Capture the cell that displays the provided text and extract its (x, y) central coordinate. 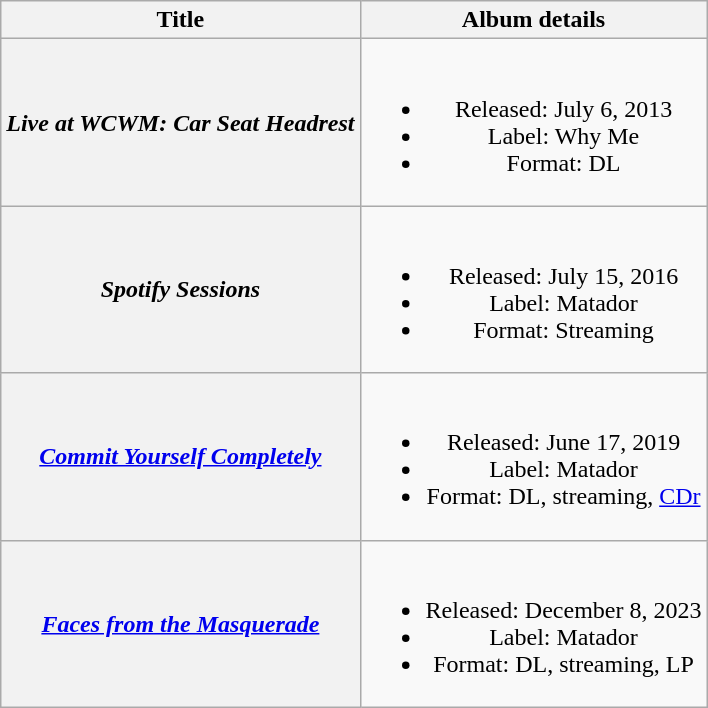
Title (180, 20)
Released: December 8, 2023Label: Matador Format: DL, streaming, LP (534, 624)
Faces from the Masquerade (180, 624)
Released: June 17, 2019Label: Matador Format: DL, streaming, CDr (534, 456)
Commit Yourself Completely (180, 456)
Released: July 6, 2013Label: Why MeFormat: DL (534, 122)
Album details (534, 20)
Released: July 15, 2016Label: MatadorFormat: Streaming (534, 290)
Live at WCWM: Car Seat Headrest (180, 122)
Spotify Sessions (180, 290)
